Capture the cell that displays the provided text and extract its (x, y) central coordinate. 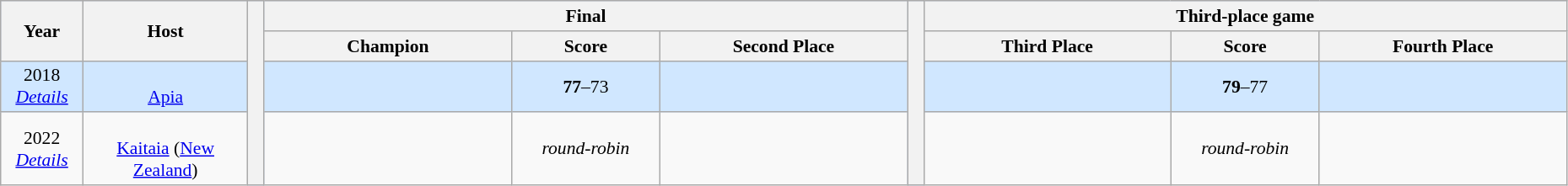
Third-place game (1245, 16)
Second Place (783, 46)
Third Place (1048, 46)
2018 Details (42, 86)
Champion (388, 46)
2022 Details (42, 150)
Fourth Place (1442, 46)
77–73 (586, 86)
Year (42, 30)
Apia (165, 86)
79–77 (1245, 86)
Kaitaia (New Zealand) (165, 150)
Final (585, 16)
Host (165, 30)
